Scan for the cell matching the given text and deliver its (x, y) coordinate at center. 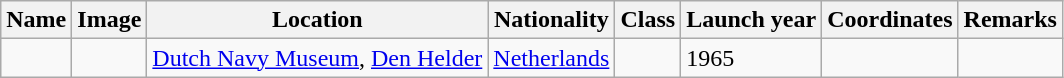
Remarks (1010, 20)
Location (318, 20)
Dutch Navy Museum, Den Helder (318, 58)
Class (648, 20)
Launch year (752, 20)
Name (36, 20)
Image (110, 20)
Coordinates (890, 20)
Nationality (552, 20)
Netherlands (552, 58)
1965 (752, 58)
